Return the [X, Y] coordinate for the center point of the cell that contains the specified text.  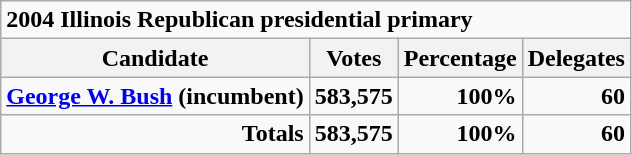
2004 Illinois Republican presidential primary [316, 20]
Percentage [460, 58]
Delegates [576, 58]
George W. Bush (incumbent) [155, 96]
Totals [155, 134]
Votes [354, 58]
Candidate [155, 58]
